Return (x, y) of the center of cell containing provided text 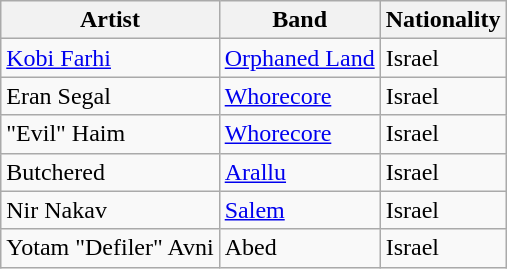
Nationality (443, 20)
Salem (300, 210)
Artist (110, 20)
Abed (300, 248)
Butchered (110, 172)
"Evil" Haim (110, 134)
Orphaned Land (300, 58)
Arallu (300, 172)
Band (300, 20)
Nir Nakav (110, 210)
Yotam "Defiler" Avni (110, 248)
Eran Segal (110, 96)
Kobi Farhi (110, 58)
